Capture the cell that displays the provided text and extract its (X, Y) central coordinate. 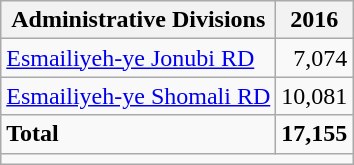
7,074 (314, 58)
10,081 (314, 96)
Administrative Divisions (138, 20)
2016 (314, 20)
Total (138, 134)
Esmailiyeh-ye Jonubi RD (138, 58)
17,155 (314, 134)
Esmailiyeh-ye Shomali RD (138, 96)
